Return (x, y) of the center of cell containing provided text 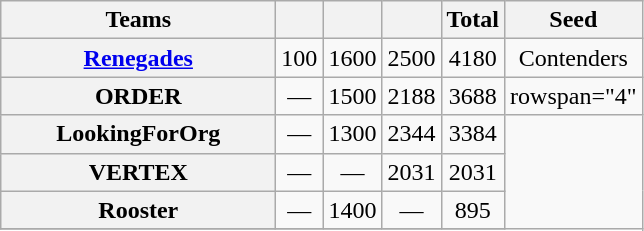
895 (473, 210)
Seed (574, 20)
3384 (473, 134)
VERTEX (138, 172)
Teams (138, 20)
2188 (412, 96)
4180 (473, 58)
1400 (352, 210)
Renegades (138, 58)
3688 (473, 96)
2344 (412, 134)
LookingForOrg (138, 134)
Total (473, 20)
1500 (352, 96)
rowspan="4" (574, 96)
2500 (412, 58)
Contenders (574, 58)
Rooster (138, 210)
1600 (352, 58)
ORDER (138, 96)
1300 (352, 134)
100 (300, 58)
